Return [X, Y] of the center of cell containing provided text 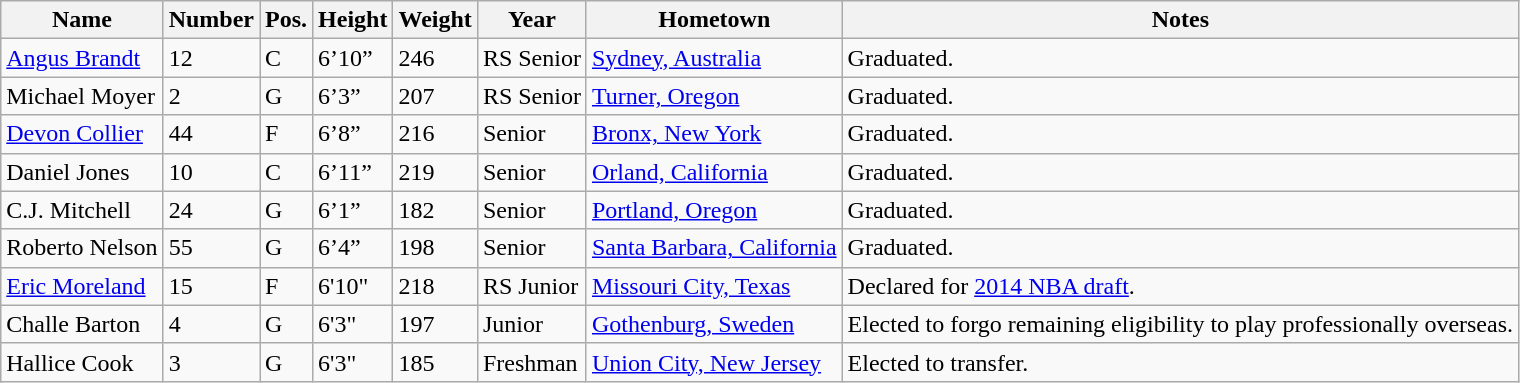
Hometown [714, 20]
198 [435, 248]
Elected to forgo remaining eligibility to play professionally overseas. [1180, 324]
Angus Brandt [82, 58]
Name [82, 20]
Challe Barton [82, 324]
6’4” [353, 248]
Portland, Oregon [714, 210]
Union City, New Jersey [714, 362]
Devon Collier [82, 134]
Freshman [532, 362]
6’1” [353, 210]
6’3” [353, 96]
6'10" [353, 286]
Michael Moyer [82, 96]
Bronx, New York [714, 134]
Daniel Jones [82, 172]
3 [211, 362]
Declared for 2014 NBA draft. [1180, 286]
44 [211, 134]
Elected to transfer. [1180, 362]
4 [211, 324]
Sydney, Australia [714, 58]
207 [435, 96]
Orland, California [714, 172]
Notes [1180, 20]
246 [435, 58]
218 [435, 286]
6’10” [353, 58]
6’8” [353, 134]
Hallice Cook [82, 362]
Height [353, 20]
Roberto Nelson [82, 248]
Turner, Oregon [714, 96]
12 [211, 58]
55 [211, 248]
RS Junior [532, 286]
2 [211, 96]
197 [435, 324]
Eric Moreland [82, 286]
15 [211, 286]
Santa Barbara, California [714, 248]
Year [532, 20]
185 [435, 362]
24 [211, 210]
Pos. [286, 20]
Missouri City, Texas [714, 286]
216 [435, 134]
182 [435, 210]
Weight [435, 20]
219 [435, 172]
Junior [532, 324]
Gothenburg, Sweden [714, 324]
C.J. Mitchell [82, 210]
Number [211, 20]
10 [211, 172]
6’11” [353, 172]
